Pinpoint the cell where the given text exists, returning its [X, Y] midpoint coordinate. 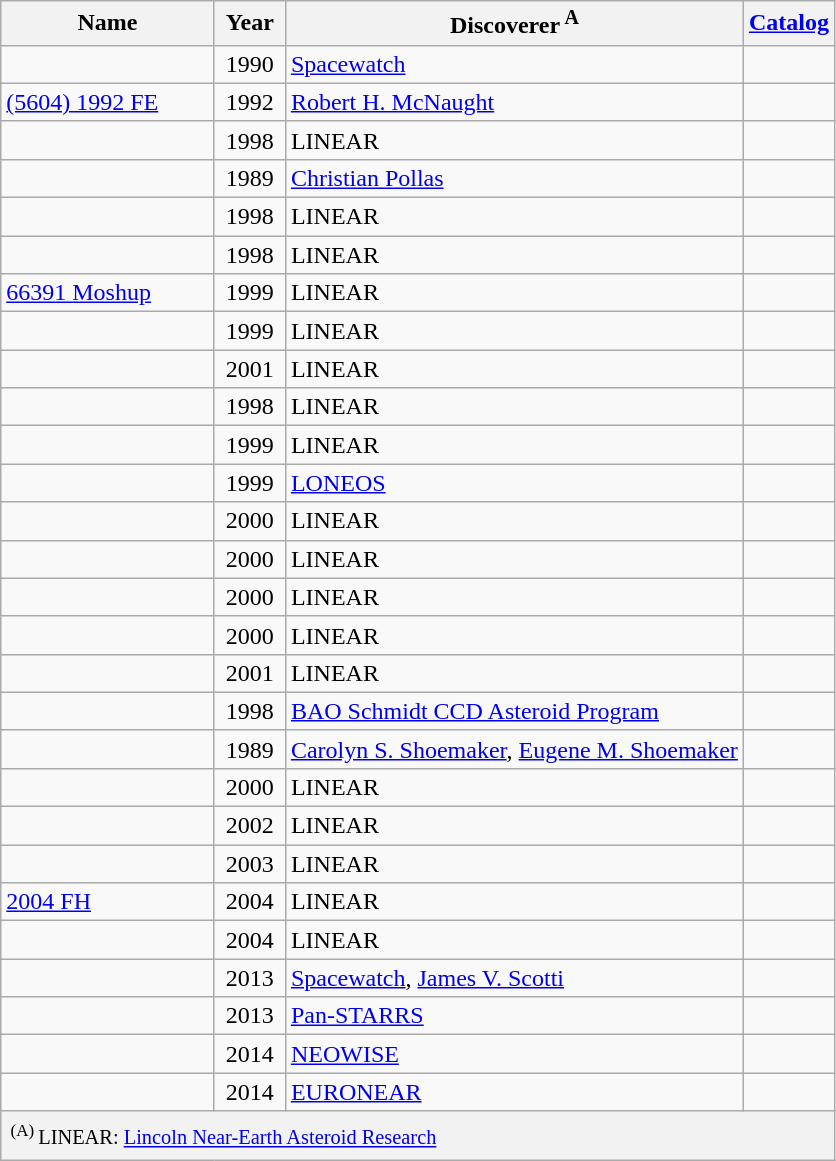
2002 [250, 826]
LONEOS [514, 483]
Christian Pollas [514, 178]
NEOWISE [514, 1054]
(5604) 1992 FE [108, 102]
Spacewatch, James V. Scotti [514, 978]
66391 Moshup [108, 293]
Pan-STARRS [514, 1016]
Name [108, 24]
Robert H. McNaught [514, 102]
1992 [250, 102]
EURONEAR [514, 1092]
1990 [250, 64]
Year [250, 24]
Catalog [788, 24]
Carolyn S. Shoemaker, Eugene M. Shoemaker [514, 749]
(A) LINEAR: Lincoln Near-Earth Asteroid Research [418, 1136]
2003 [250, 864]
Discoverer A [514, 24]
2004 FH [108, 902]
BAO Schmidt CCD Asteroid Program [514, 711]
Spacewatch [514, 64]
